Return the [x, y] coordinate for the center point of the cell that contains the specified text.  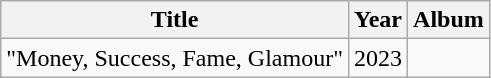
Album [449, 20]
"Money, Success, Fame, Glamour" [175, 58]
2023 [378, 58]
Year [378, 20]
Title [175, 20]
